Return (X, Y) of the center of cell containing provided text 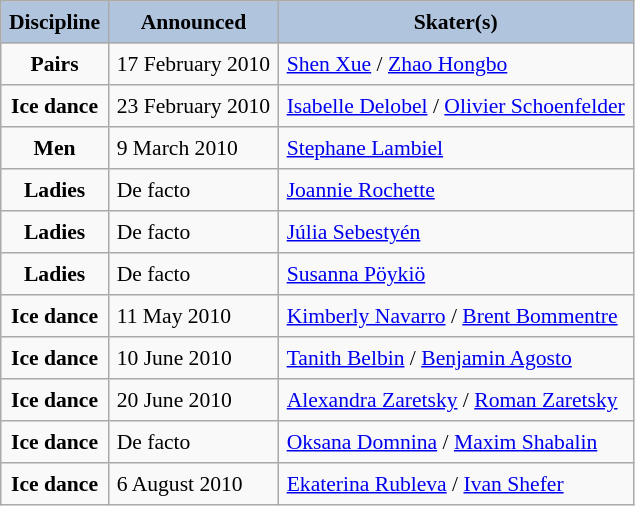
Pairs (55, 64)
Júlia Sebestyén (456, 232)
Joannie Rochette (456, 190)
10 June 2010 (193, 358)
20 June 2010 (193, 400)
9 March 2010 (193, 148)
Shen Xue / Zhao Hongbo (456, 64)
Ekaterina Rubleva / Ivan Shefer (456, 484)
23 February 2010 (193, 106)
Stephane Lambiel (456, 148)
Isabelle Delobel / Olivier Schoenfelder (456, 106)
Susanna Pöykiö (456, 274)
17 February 2010 (193, 64)
Tanith Belbin / Benjamin Agosto (456, 358)
Alexandra Zaretsky / Roman Zaretsky (456, 400)
6 August 2010 (193, 484)
Discipline (55, 22)
Skater(s) (456, 22)
11 May 2010 (193, 316)
Men (55, 148)
Announced (193, 22)
Oksana Domnina / Maxim Shabalin (456, 442)
Kimberly Navarro / Brent Bommentre (456, 316)
